Return the [X, Y] coordinate for the center point of the cell that contains the specified text.  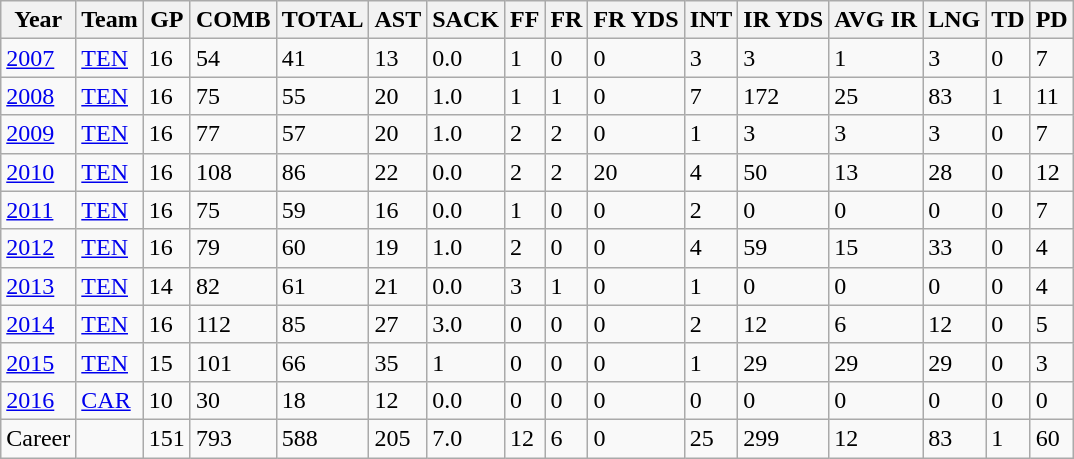
Career [38, 438]
66 [322, 362]
101 [233, 362]
2012 [38, 248]
21 [398, 286]
7.0 [466, 438]
FR YDS [636, 20]
10 [166, 400]
205 [398, 438]
2014 [38, 324]
18 [322, 400]
AST [398, 20]
35 [398, 362]
11 [1052, 96]
2016 [38, 400]
2007 [38, 58]
112 [233, 324]
33 [954, 248]
Team [110, 20]
COMB [233, 20]
77 [233, 134]
27 [398, 324]
FF [524, 20]
50 [784, 172]
AVG IR [876, 20]
57 [322, 134]
299 [784, 438]
2015 [38, 362]
TD [1008, 20]
SACK [466, 20]
151 [166, 438]
41 [322, 58]
INT [711, 20]
CAR [110, 400]
14 [166, 286]
5 [1052, 324]
79 [233, 248]
GP [166, 20]
LNG [954, 20]
86 [322, 172]
61 [322, 286]
IR YDS [784, 20]
FR [566, 20]
2013 [38, 286]
54 [233, 58]
22 [398, 172]
2010 [38, 172]
19 [398, 248]
793 [233, 438]
Year [38, 20]
3.0 [466, 324]
2011 [38, 210]
PD [1052, 20]
TOTAL [322, 20]
55 [322, 96]
28 [954, 172]
588 [322, 438]
2008 [38, 96]
85 [322, 324]
172 [784, 96]
30 [233, 400]
2009 [38, 134]
108 [233, 172]
82 [233, 286]
